Provide the (x, y) coordinate of the cell's center where the given text is located.  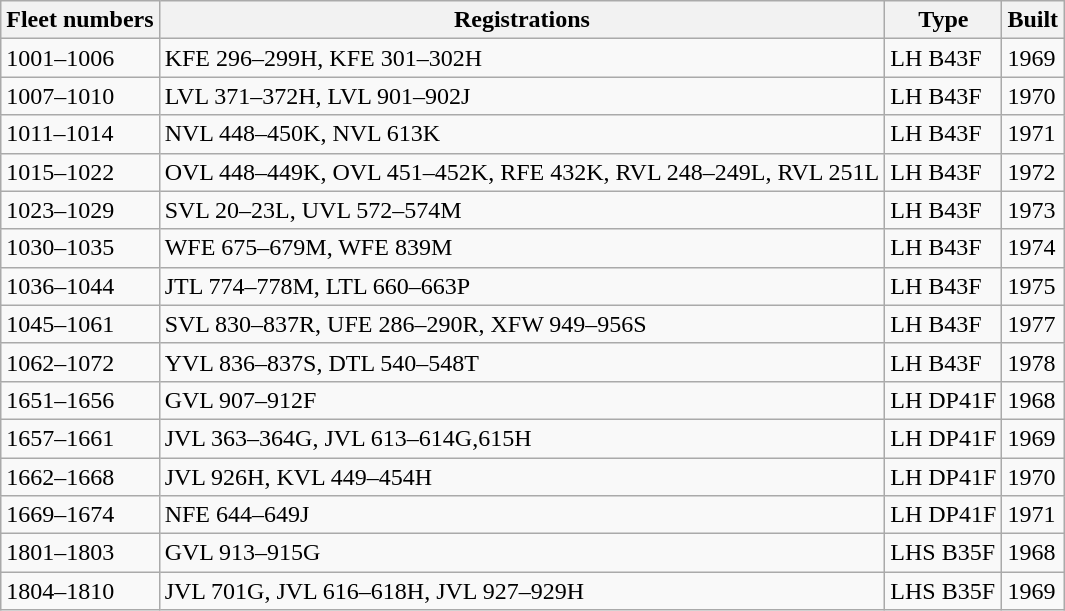
1015–1022 (80, 172)
Type (944, 20)
JTL 774–778M, LTL 660–663P (522, 286)
1977 (1033, 324)
1662–1668 (80, 477)
1972 (1033, 172)
Fleet numbers (80, 20)
Registrations (522, 20)
1030–1035 (80, 248)
YVL 836–837S, DTL 540–548T (522, 362)
1669–1674 (80, 515)
1651–1656 (80, 400)
SVL 20–23L, UVL 572–574M (522, 210)
SVL 830–837R, UFE 286–290R, XFW 949–956S (522, 324)
GVL 913–915G (522, 553)
1045–1061 (80, 324)
1007–1010 (80, 96)
Built (1033, 20)
1978 (1033, 362)
WFE 675–679M, WFE 839M (522, 248)
NFE 644–649J (522, 515)
JVL 363–364G, JVL 613–614G,615H (522, 438)
1975 (1033, 286)
1657–1661 (80, 438)
GVL 907–912F (522, 400)
NVL 448–450K, NVL 613K (522, 134)
1023–1029 (80, 210)
1974 (1033, 248)
1062–1072 (80, 362)
1973 (1033, 210)
LVL 371–372H, LVL 901–902J (522, 96)
1036–1044 (80, 286)
OVL 448–449K, OVL 451–452K, RFE 432K, RVL 248–249L, RVL 251L (522, 172)
1001–1006 (80, 58)
1804–1810 (80, 591)
KFE 296–299H, KFE 301–302H (522, 58)
1011–1014 (80, 134)
JVL 701G, JVL 616–618H, JVL 927–929H (522, 591)
JVL 926H, KVL 449–454H (522, 477)
1801–1803 (80, 553)
